Identify which cell holds the provided text, then report its (X, Y) central coordinate. 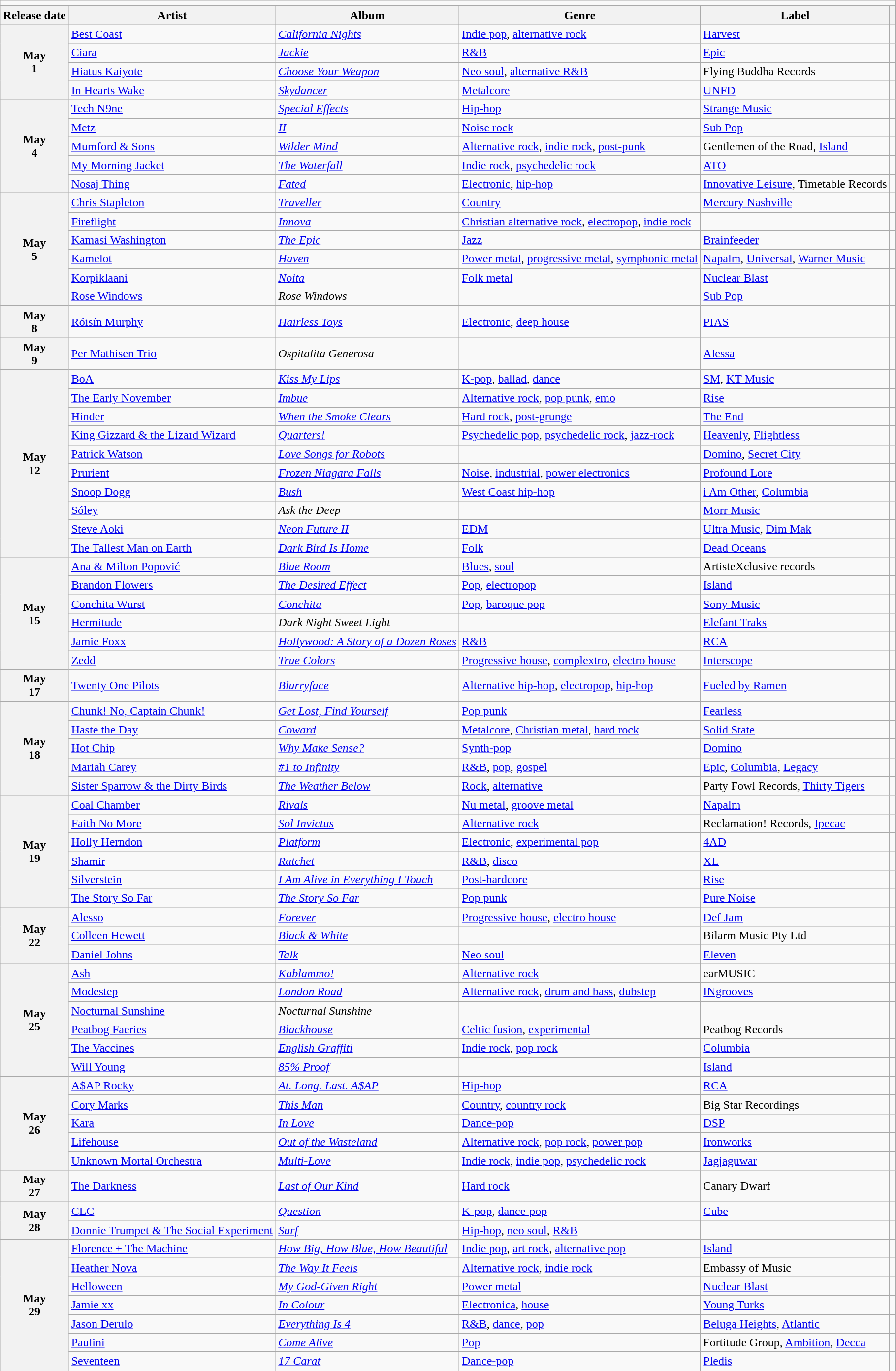
Indie pop, art rock, alternative pop (580, 1249)
Progressive house, complextro, electro house (580, 660)
Last of Our Kind (367, 1186)
Def Jam (795, 917)
Jamie Foxx (172, 641)
Bush (367, 491)
May27 (34, 1186)
Indie pop, alternative rock (580, 34)
Domino, Secret City (795, 454)
Cube (795, 1212)
The Early November (172, 398)
Dark Bird Is Home (367, 548)
Columbia (795, 1048)
Love Songs for Robots (367, 454)
Electronic, experimental pop (580, 842)
Multi-Love (367, 1160)
At. Long. Last. A$AP (367, 1085)
Album (367, 15)
Neo soul, alternative R&B (580, 71)
In Colour (367, 1305)
Metz (172, 128)
Strange Music (795, 109)
This Man (367, 1104)
Silverstein (172, 880)
Alternative rock, indie rock (580, 1268)
Big Star Recordings (795, 1104)
Tech N9ne (172, 109)
Kamelot (172, 259)
ATO (795, 165)
Ciara (172, 53)
Epic, Columbia, Legacy (795, 767)
Indie rock, psychedelic rock (580, 165)
English Graffiti (367, 1048)
May18 (34, 748)
May9 (34, 353)
Traveller (367, 202)
Forever (367, 917)
DSP (795, 1123)
Bilarm Music Pty Ltd (795, 936)
Canary Dwarf (795, 1186)
My God-Given Right (367, 1286)
Noise, industrial, power electronics (580, 473)
Surf (367, 1230)
Dead Oceans (795, 548)
Donnie Trumpet & The Social Experiment (172, 1230)
Blue Room (367, 567)
Neo soul (580, 955)
INgrooves (795, 992)
Kablammo! (367, 973)
Neon Future II (367, 529)
Skydancer (367, 90)
Pop (580, 1342)
Faith No More (172, 823)
Innova (367, 221)
Fortitude Group, Ambition, Decca (795, 1342)
Out of the Wasteland (367, 1142)
Heather Nova (172, 1268)
Quarters! (367, 435)
i Am Other, Columbia (795, 491)
R&B, disco (580, 861)
Heavenly, Flightless (795, 435)
Alternative rock, indie rock, post-punk (580, 146)
R&B, dance, pop (580, 1324)
Black & White (367, 936)
The Desired Effect (367, 585)
Post-hardcore (580, 880)
Coward (367, 730)
Christian alternative rock, electropop, indie rock (580, 221)
Innovative Leisure, Timetable Records (795, 184)
Zedd (172, 660)
Mumford & Sons (172, 146)
Sóley (172, 510)
When the Smoke Clears (367, 416)
Colleen Hewett (172, 936)
85% Proof (367, 1067)
Epic (795, 53)
The Waterfall (367, 165)
Fireflight (172, 221)
Kiss My Lips (367, 379)
Imbue (367, 398)
Florence + The Machine (172, 1249)
Reclamation! Records, Ipecac (795, 823)
May15 (34, 613)
May22 (34, 936)
Alessa (795, 353)
Conchita (367, 604)
XL (795, 861)
The Way It Feels (367, 1268)
Jagjaguwar (795, 1160)
California Nights (367, 34)
Ironworks (795, 1142)
Interscope (795, 660)
Róisín Murphy (172, 322)
Per Mathisen Trio (172, 353)
Fueled by Ramen (795, 685)
II (367, 128)
Platform (367, 842)
May4 (34, 146)
17 Carat (367, 1361)
Nosaj Thing (172, 184)
Pledis (795, 1361)
Conchita Wurst (172, 604)
Mercury Nashville (795, 202)
Dark Night Sweet Light (367, 623)
Pop, baroque pop (580, 604)
BoA (172, 379)
Mariah Carey (172, 767)
Brandon Flowers (172, 585)
Chris Stapleton (172, 202)
Pure Noise (795, 898)
Embassy of Music (795, 1268)
Best Coast (172, 34)
Artist (172, 15)
A$AP Rocky (172, 1085)
Wilder Mind (367, 146)
Fearless (795, 711)
Electronic, deep house (580, 322)
Paulini (172, 1342)
Kara (172, 1123)
Flying Buddha Records (795, 71)
PIAS (795, 322)
Hermitude (172, 623)
Country (580, 202)
Sony Music (795, 604)
Sol Invictus (367, 823)
Unknown Mortal Orchestra (172, 1160)
Rivals (367, 804)
Question (367, 1212)
Folk metal (580, 278)
Alesso (172, 917)
In Hearts Wake (172, 90)
Snoop Dogg (172, 491)
Why Make Sense? (367, 748)
Blackhouse (367, 1029)
I Am Alive in Everything I Touch (367, 880)
Noita (367, 278)
ArtisteXclusive records (795, 567)
Hard rock, post-grunge (580, 416)
Hollywood: A Story of a Dozen Roses (367, 641)
Prurient (172, 473)
Will Young (172, 1067)
Release date (34, 15)
Rock, alternative (580, 786)
Frozen Niagara Falls (367, 473)
Electronic, hip-hop (580, 184)
Psychedelic pop, psychedelic rock, jazz-rock (580, 435)
May1 (34, 62)
Hip-hop, neo soul, R&B (580, 1230)
K-pop, dance-pop (580, 1212)
Korpiklaani (172, 278)
The End (795, 416)
R&B, pop, gospel (580, 767)
Seventeen (172, 1361)
Power metal, progressive metal, symphonic metal (580, 259)
My Morning Jacket (172, 165)
Synth-pop (580, 748)
The Epic (367, 240)
Folk (580, 548)
London Road (367, 992)
Peatbog Faeries (172, 1029)
May8 (34, 322)
Chunk! No, Captain Chunk! (172, 711)
May19 (34, 851)
True Colors (367, 660)
Elefant Traks (795, 623)
#1 to Infinity (367, 767)
Metalcore, Christian metal, hard rock (580, 730)
Hard rock (580, 1186)
Progressive house, electro house (580, 917)
Haven (367, 259)
Noise rock (580, 128)
Sister Sparrow & the Dirty Birds (172, 786)
4AD (795, 842)
Haste the Day (172, 730)
Everything Is 4 (367, 1324)
Alternative rock, pop rock, power pop (580, 1142)
Special Effects (367, 109)
Label (795, 15)
earMUSIC (795, 973)
Holly Herndon (172, 842)
Profound Lore (795, 473)
Eleven (795, 955)
Jason Derulo (172, 1324)
Celtic fusion, experimental (580, 1029)
K-pop, ballad, dance (580, 379)
CLC (172, 1212)
Young Turks (795, 1305)
How Big, How Blue, How Beautiful (367, 1249)
Jazz (580, 240)
Ospitalita Generosa (367, 353)
Napalm, Universal, Warner Music (795, 259)
Hinder (172, 416)
Ask the Deep (367, 510)
Daniel Johns (172, 955)
In Love (367, 1123)
Solid State (795, 730)
Harvest (795, 34)
Hot Chip (172, 748)
Pop, electropop (580, 585)
Hiatus Kaiyote (172, 71)
SM, KT Music (795, 379)
Party Fowl Records, Thirty Tigers (795, 786)
May17 (34, 685)
The Vaccines (172, 1048)
Metalcore (580, 90)
Electronica, house (580, 1305)
Cory Marks (172, 1104)
EDM (580, 529)
Twenty One Pilots (172, 685)
Genre (580, 15)
The Weather Below (367, 786)
Morr Music (795, 510)
Jackie (367, 53)
Alternative rock, drum and bass, dubstep (580, 992)
Helloween (172, 1286)
Peatbog Records (795, 1029)
Patrick Watson (172, 454)
Coal Chamber (172, 804)
Alternative hip-hop, electropop, hip-hop (580, 685)
Modestep (172, 992)
The Tallest Man on Earth (172, 548)
Ratchet (367, 861)
Hairless Toys (367, 322)
King Gizzard & the Lizard Wizard (172, 435)
Domino (795, 748)
Power metal (580, 1286)
May28 (34, 1221)
Come Alive (367, 1342)
Indie rock, indie pop, psychedelic rock (580, 1160)
Kamasi Washington (172, 240)
UNFD (795, 90)
May29 (34, 1305)
Ana & Milton Popović (172, 567)
Get Lost, Find Yourself (367, 711)
Fated (367, 184)
May12 (34, 464)
Shamir (172, 861)
Jamie xx (172, 1305)
Brainfeeder (795, 240)
Alternative rock, pop punk, emo (580, 398)
Ash (172, 973)
Country, country rock (580, 1104)
May25 (34, 1020)
Talk (367, 955)
The Darkness (172, 1186)
Choose Your Weapon (367, 71)
Steve Aoki (172, 529)
Napalm (795, 804)
May26 (34, 1123)
May5 (34, 249)
Nu metal, groove metal (580, 804)
Gentlemen of the Road, Island (795, 146)
West Coast hip-hop (580, 491)
Ultra Music, Dim Mak (795, 529)
Blurryface (367, 685)
Lifehouse (172, 1142)
Indie rock, pop rock (580, 1048)
Beluga Heights, Atlantic (795, 1324)
Blues, soul (580, 567)
